Extract the [x, y] coordinate from the center of the cell holding the provided text.  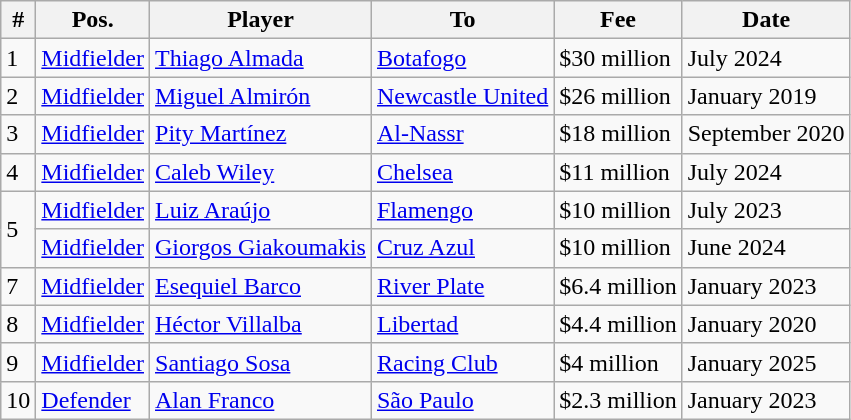
January 2020 [766, 324]
Pity Martínez [261, 134]
Player [261, 20]
$6.4 million [618, 286]
1 [18, 58]
Pos. [93, 20]
Date [766, 20]
Flamengo [462, 210]
Santiago Sosa [261, 362]
Héctor Villalba [261, 324]
Thiago Almada [261, 58]
Giorgos Giakoumakis [261, 248]
June 2024 [766, 248]
Al-Nassr [462, 134]
July 2023 [766, 210]
$30 million [618, 58]
Racing Club [462, 362]
Libertad [462, 324]
$2.3 million [618, 400]
Fee [618, 20]
Esequiel Barco [261, 286]
January 2025 [766, 362]
São Paulo [462, 400]
January 2019 [766, 96]
7 [18, 286]
To [462, 20]
$11 million [618, 172]
Alan Franco [261, 400]
Luiz Araújo [261, 210]
Miguel Almirón [261, 96]
Botafogo [462, 58]
2 [18, 96]
Chelsea [462, 172]
4 [18, 172]
September 2020 [766, 134]
10 [18, 400]
Caleb Wiley [261, 172]
3 [18, 134]
Cruz Azul [462, 248]
$18 million [618, 134]
9 [18, 362]
$4.4 million [618, 324]
$26 million [618, 96]
Newcastle United [462, 96]
# [18, 20]
5 [18, 229]
River Plate [462, 286]
$4 million [618, 362]
8 [18, 324]
Defender [93, 400]
